Scan for the cell matching the given text and deliver its [X, Y] coordinate at center. 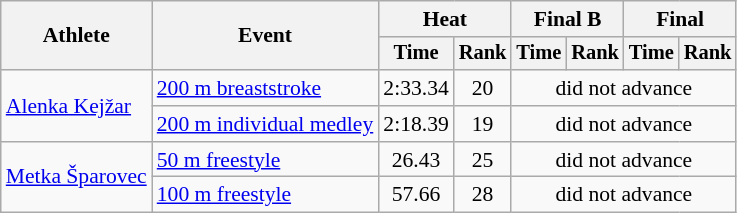
2:33.34 [416, 88]
Final B [567, 19]
50 m freestyle [266, 160]
26.43 [416, 160]
Heat [444, 19]
28 [483, 195]
Event [266, 36]
200 m breaststroke [266, 88]
57.66 [416, 195]
200 m individual medley [266, 124]
Athlete [76, 36]
2:18.39 [416, 124]
100 m freestyle [266, 195]
20 [483, 88]
25 [483, 160]
Alenka Kejžar [76, 106]
19 [483, 124]
Final [680, 19]
Metka Šparovec [76, 178]
